Capture the cell that displays the provided text and extract its (X, Y) central coordinate. 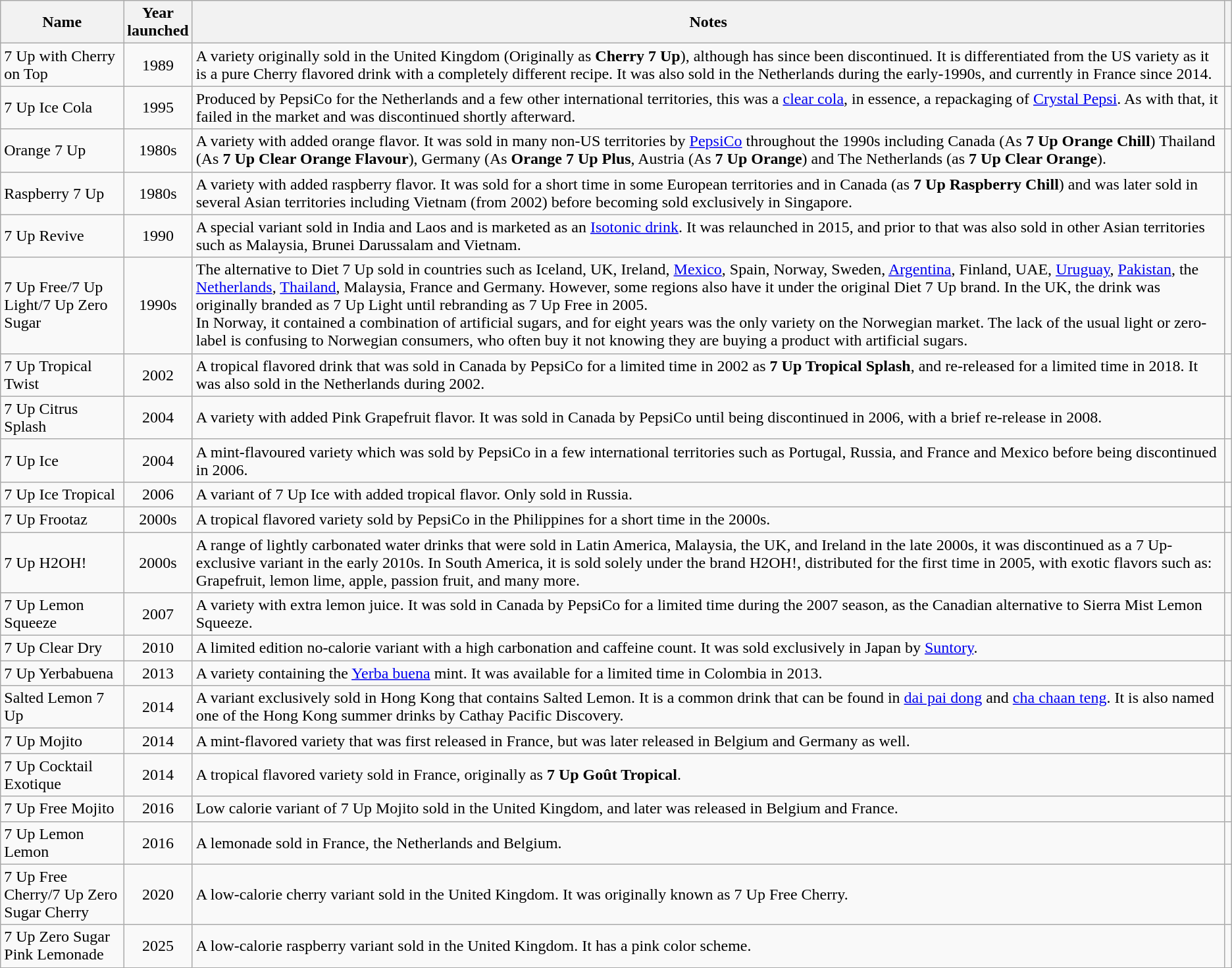
2025 (158, 946)
2013 (158, 673)
A limited edition no-calorie variant with a high carbonation and caffeine count. It was sold exclusively in Japan by Suntory. (708, 648)
2006 (158, 494)
2002 (158, 375)
Raspberry 7 Up (62, 193)
A variety with added Pink Grapefruit flavor. It was sold in Canada by PepsiCo until being discontinued in 2006, with a brief re-release in 2008. (708, 417)
7 Up Ice (62, 461)
7 Up Mojito (62, 741)
Yearlaunched (158, 22)
A low-calorie cherry variant sold in the United Kingdom. It was originally known as 7 Up Free Cherry. (708, 894)
7 Up H2OH! (62, 562)
7 Up Free Mojito (62, 809)
7 Up Ice Cola (62, 108)
1990 (158, 236)
Salted Lemon 7 Up (62, 707)
7 Up Yerbabuena (62, 673)
7 Up Free/7 Up Light/7 Up Zero Sugar (62, 305)
A tropical flavored variety sold in France, originally as 7 Up Goût Tropical. (708, 775)
A mint-flavored variety that was first released in France, but was later released in Belgium and Germany as well. (708, 741)
2007 (158, 615)
7 Up with Cherry on Top (62, 64)
7 Up Lemon Squeeze (62, 615)
1990s (158, 305)
7 Up Zero Sugar Pink Lemonade (62, 946)
7 Up Tropical Twist (62, 375)
1989 (158, 64)
1995 (158, 108)
7 Up Clear Dry (62, 648)
7 Up Cocktail Exotique (62, 775)
7 Up Ice Tropical (62, 494)
2010 (158, 648)
Low calorie variant of 7 Up Mojito sold in the United Kingdom, and later was released in Belgium and France. (708, 809)
A tropical flavored variety sold by PepsiCo in the Philippines for a short time in the 2000s. (708, 519)
A variant of 7 Up Ice with added tropical flavor. Only sold in Russia. (708, 494)
7 Up Lemon Lemon (62, 842)
2020 (158, 894)
7 Up Revive (62, 236)
Notes (708, 22)
7 Up Citrus Splash (62, 417)
7 Up Free Cherry/7 Up Zero Sugar Cherry (62, 894)
7 Up Frootaz (62, 519)
A variety containing the Yerba buena mint. It was available for a limited time in Colombia in 2013. (708, 673)
A low-calorie raspberry variant sold in the United Kingdom. It has a pink color scheme. (708, 946)
Orange 7 Up (62, 150)
A lemonade sold in France, the Netherlands and Belgium. (708, 842)
Name (62, 22)
